Find where the given text appears and provide that cell's center as (X, Y) coordinate. 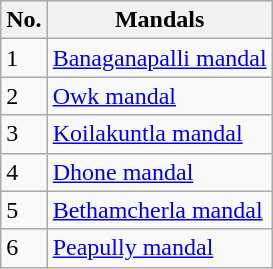
1 (24, 58)
Mandals (160, 20)
Owk mandal (160, 96)
5 (24, 210)
Dhone mandal (160, 172)
2 (24, 96)
Bethamcherla mandal (160, 210)
Peapully mandal (160, 248)
Koilakuntla mandal (160, 134)
3 (24, 134)
4 (24, 172)
6 (24, 248)
Banaganapalli mandal (160, 58)
No. (24, 20)
